Provide the (x, y) coordinate of the cell's center where the given text is located.  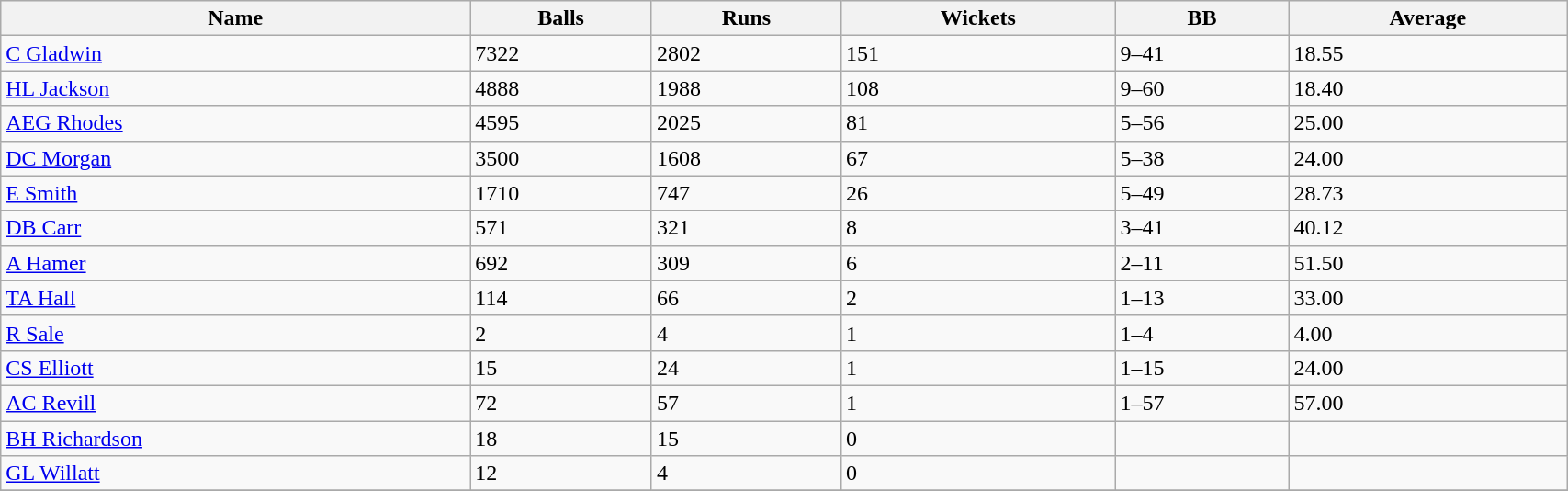
TA Hall (235, 298)
1988 (746, 88)
Name (235, 18)
1–15 (1201, 368)
1–57 (1201, 403)
33.00 (1427, 298)
6 (978, 263)
4888 (561, 88)
18 (561, 439)
A Hamer (235, 263)
51.50 (1427, 263)
108 (978, 88)
4595 (561, 123)
Balls (561, 18)
66 (746, 298)
1–4 (1201, 333)
5–49 (1201, 193)
CS Elliott (235, 368)
Runs (746, 18)
GL Willatt (235, 474)
7322 (561, 53)
9–41 (1201, 53)
67 (978, 158)
26 (978, 193)
12 (561, 474)
DB Carr (235, 228)
HL Jackson (235, 88)
747 (746, 193)
1710 (561, 193)
25.00 (1427, 123)
72 (561, 403)
AEG Rhodes (235, 123)
18.40 (1427, 88)
1–13 (1201, 298)
BB (1201, 18)
114 (561, 298)
8 (978, 228)
BH Richardson (235, 439)
571 (561, 228)
57 (746, 403)
C Gladwin (235, 53)
151 (978, 53)
5–56 (1201, 123)
18.55 (1427, 53)
28.73 (1427, 193)
DC Morgan (235, 158)
321 (746, 228)
R Sale (235, 333)
2–11 (1201, 263)
692 (561, 263)
3–41 (1201, 228)
AC Revill (235, 403)
24 (746, 368)
309 (746, 263)
1608 (746, 158)
4.00 (1427, 333)
3500 (561, 158)
Wickets (978, 18)
40.12 (1427, 228)
5–38 (1201, 158)
9–60 (1201, 88)
2802 (746, 53)
81 (978, 123)
E Smith (235, 193)
57.00 (1427, 403)
2025 (746, 123)
Average (1427, 18)
